Search for the cell housing the specified text and yield its (x, y) center coordinate. 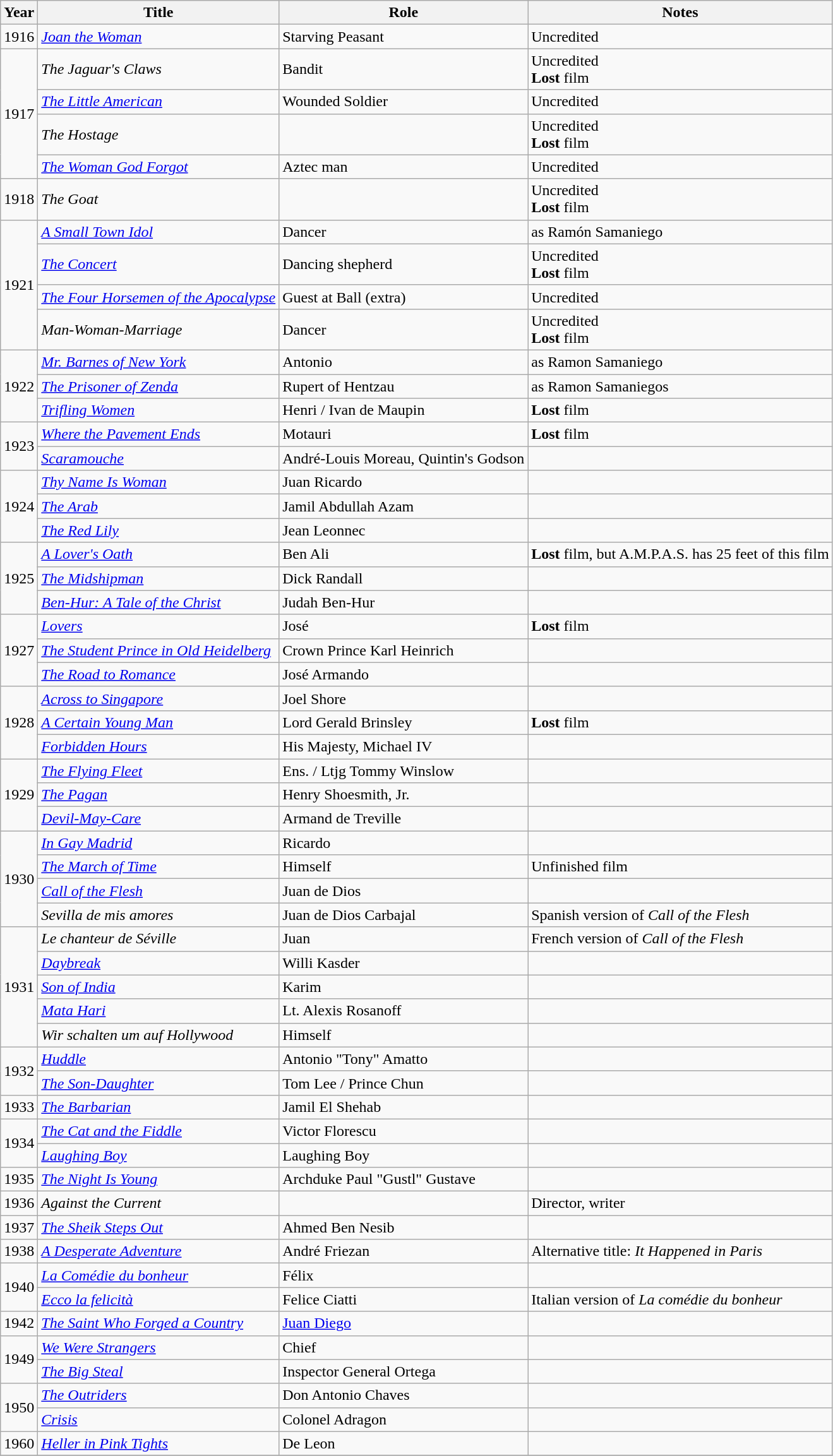
The Barbarian (159, 1107)
1936 (19, 1203)
His Majesty, Michael IV (404, 746)
Ahmed Ben Nesib (404, 1227)
1940 (19, 1287)
1922 (19, 386)
Colonel Adragon (404, 1419)
Starving Peasant (404, 37)
Armand de Treville (404, 819)
1918 (19, 200)
1932 (19, 1071)
Chief (404, 1347)
Lt. Alexis Rosanoff (404, 1011)
Unfinished film (680, 867)
Mata Hari (159, 1011)
Don Antonio Chaves (404, 1395)
as Ramón Samaniego (680, 232)
Henry Shoesmith, Jr. (404, 795)
La Comédie du bonheur (159, 1275)
1942 (19, 1323)
The Midshipman (159, 578)
Bandit (404, 69)
The Son-Daughter (159, 1083)
Heller in Pink Tights (159, 1443)
Devil-May-Care (159, 819)
Wir schalten um auf Hollywood (159, 1035)
The Four Horsemen of the Apocalypse (159, 297)
1935 (19, 1179)
1950 (19, 1407)
The Flying Fleet (159, 771)
1960 (19, 1443)
Jamil El Shehab (404, 1107)
Guest at Ball (extra) (404, 297)
The Big Steal (159, 1371)
Joel Shore (404, 698)
We Were Strangers (159, 1347)
Scaramouche (159, 458)
1924 (19, 506)
The Pagan (159, 795)
1925 (19, 578)
Victor Florescu (404, 1131)
Dick Randall (404, 578)
Across to Singapore (159, 698)
The Jaguar's Claws (159, 69)
The Goat (159, 200)
Jean Leonnec (404, 530)
Thy Name Is Woman (159, 482)
Judah Ben-Hur (404, 602)
Trifling Women (159, 410)
André Friezan (404, 1251)
Karim (404, 987)
A Certain Young Man (159, 722)
Alternative title: It Happened in Paris (680, 1251)
Year (19, 13)
Daybreak (159, 963)
1927 (19, 650)
1949 (19, 1359)
Sevilla de mis amores (159, 915)
De Leon (404, 1443)
1929 (19, 795)
Lord Gerald Brinsley (404, 722)
Crisis (159, 1419)
Forbidden Hours (159, 746)
Ens. / Ltjg Tommy Winslow (404, 771)
The Prisoner of Zenda (159, 386)
Role (404, 13)
The Sheik Steps Out (159, 1227)
Ben-Hur: A Tale of the Christ (159, 602)
Félix (404, 1275)
Willi Kasder (404, 963)
The Student Prince in Old Heidelberg (159, 650)
The Saint Who Forged a Country (159, 1323)
Director, writer (680, 1203)
Man-Woman-Marriage (159, 330)
Title (159, 13)
A Lover's Oath (159, 554)
Spanish version of Call of the Flesh (680, 915)
Huddle (159, 1059)
The Arab (159, 506)
Juan Ricardo (404, 482)
The Woman God Forgot (159, 167)
A Small Town Idol (159, 232)
Mr. Barnes of New York (159, 362)
Tom Lee / Prince Chun (404, 1083)
Motauri (404, 434)
1921 (19, 285)
Crown Prince Karl Heinrich (404, 650)
Juan de Dios Carbajal (404, 915)
1923 (19, 446)
Antonio (404, 362)
Against the Current (159, 1203)
Notes (680, 13)
Ecco la felicità (159, 1299)
Dancing shepherd (404, 264)
The Night Is Young (159, 1179)
1934 (19, 1143)
Juan (404, 939)
1928 (19, 722)
Antonio "Tony" Amatto (404, 1059)
The Little American (159, 102)
Lost film, but A.M.P.A.S. has 25 feet of this film (680, 554)
Wounded Soldier (404, 102)
1916 (19, 37)
A Desperate Adventure (159, 1251)
Juan Diego (404, 1323)
as Ramon Samaniegos (680, 386)
Inspector General Ortega (404, 1371)
Henri / Ivan de Maupin (404, 410)
Jamil Abdullah Azam (404, 506)
Rupert of Hentzau (404, 386)
In Gay Madrid (159, 843)
Juan de Dios (404, 891)
Felice Ciatti (404, 1299)
The Road to Romance (159, 674)
Lovers (159, 626)
The March of Time (159, 867)
Joan the Woman (159, 37)
1930 (19, 879)
French version of Call of the Flesh (680, 939)
Italian version of La comédie du bonheur (680, 1299)
The Concert (159, 264)
1933 (19, 1107)
The Hostage (159, 134)
Call of the Flesh (159, 891)
The Cat and the Fiddle (159, 1131)
The Red Lily (159, 530)
André-Louis Moreau, Quintin's Godson (404, 458)
The Outriders (159, 1395)
Ricardo (404, 843)
as Ramon Samaniego (680, 362)
José Armando (404, 674)
Archduke Paul "Gustl" Gustave (404, 1179)
Where the Pavement Ends (159, 434)
1931 (19, 987)
Le chanteur de Séville (159, 939)
1938 (19, 1251)
1937 (19, 1227)
1917 (19, 114)
José (404, 626)
Aztec man (404, 167)
Son of India (159, 987)
Ben Ali (404, 554)
